Provide the (x, y) coordinate of the cell's center where the given text is located.  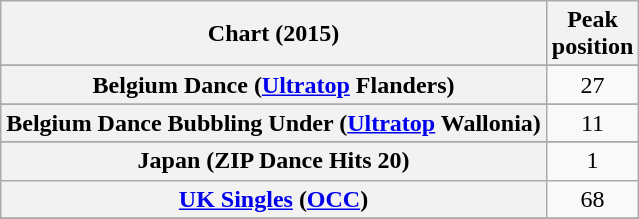
UK Singles (OCC) (274, 199)
Belgium Dance Bubbling Under (Ultratop Wallonia) (274, 123)
Japan (ZIP Dance Hits 20) (274, 161)
11 (592, 123)
27 (592, 85)
Chart (2015) (274, 34)
68 (592, 199)
Peak position (592, 34)
Belgium Dance (Ultratop Flanders) (274, 85)
1 (592, 161)
